Determine the [X, Y] coordinate at the center of the cell enclosing the given text.  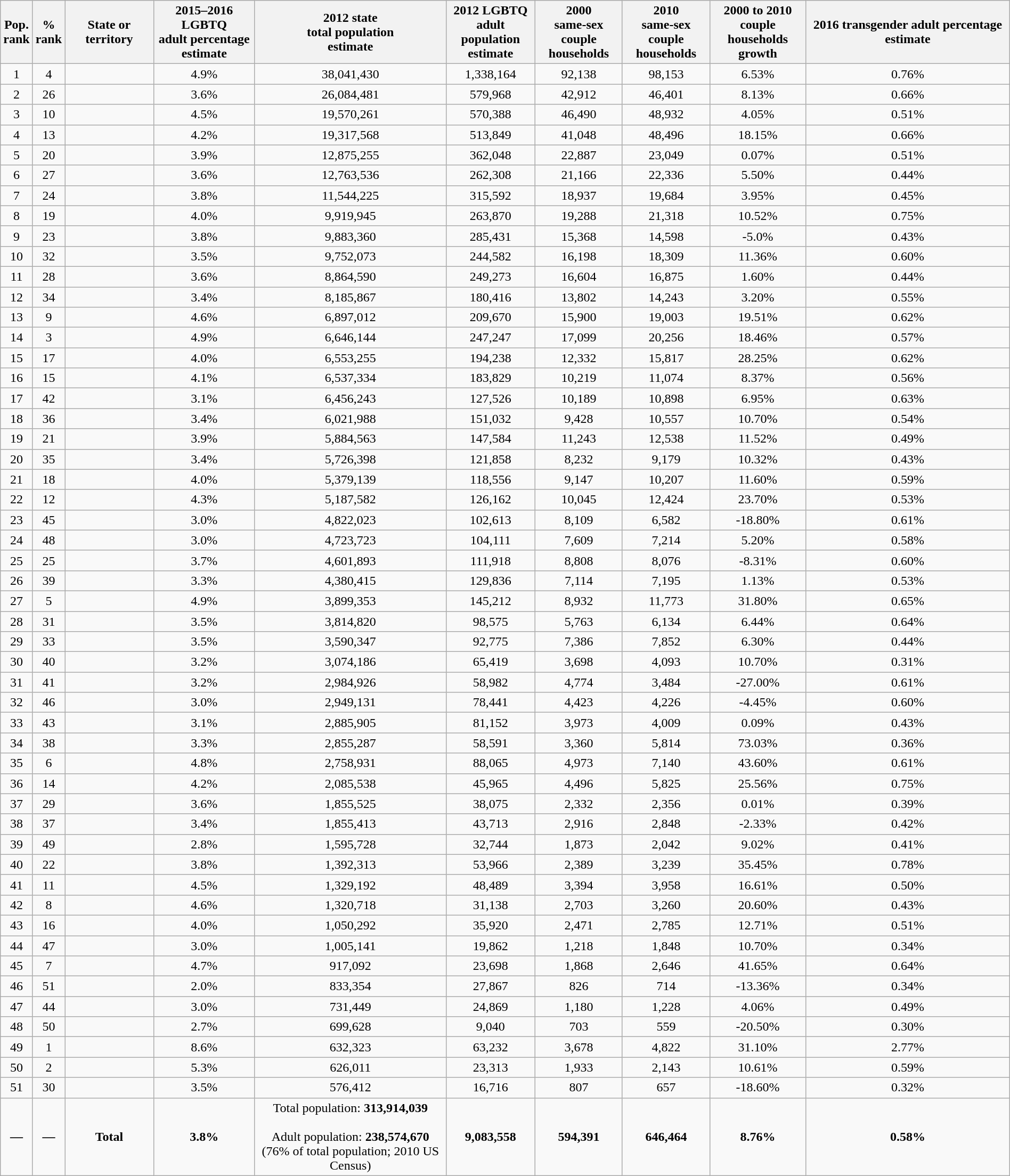
1,005,141 [351, 945]
Total [110, 1137]
9,752,073 [351, 256]
1,868 [579, 966]
4,973 [579, 763]
19,862 [490, 945]
11.36% [757, 256]
263,870 [490, 216]
35,920 [490, 925]
2015–2016 LGBTQadult percentageestimate [204, 32]
46,490 [579, 115]
6,021,988 [351, 419]
0.01% [757, 804]
127,526 [490, 398]
4,009 [666, 723]
48,932 [666, 115]
16,875 [666, 276]
2,471 [579, 925]
10,898 [666, 398]
8.13% [757, 94]
26,084,481 [351, 94]
4,093 [666, 662]
6,537,334 [351, 378]
10,219 [579, 378]
98,153 [666, 74]
12,424 [666, 500]
9,919,945 [351, 216]
4,822 [666, 1047]
0.63% [908, 398]
3,484 [666, 682]
9,883,360 [351, 236]
6.95% [757, 398]
731,449 [351, 1007]
194,238 [490, 358]
594,391 [579, 1137]
917,092 [351, 966]
5.3% [204, 1067]
15,817 [666, 358]
23,049 [666, 155]
10.61% [757, 1067]
8,808 [579, 560]
0.56% [908, 378]
0.65% [908, 601]
118,556 [490, 479]
43,713 [490, 824]
1,320,718 [351, 905]
111,918 [490, 560]
1,180 [579, 1007]
5,884,563 [351, 439]
104,111 [490, 540]
2,646 [666, 966]
126,162 [490, 500]
3,814,820 [351, 622]
58,982 [490, 682]
0.31% [908, 662]
-4.45% [757, 703]
2.7% [204, 1027]
8,076 [666, 560]
11,544,225 [351, 195]
23,313 [490, 1067]
73.03% [757, 743]
0.36% [908, 743]
1,218 [579, 945]
2012 statetotal populationestimate [351, 32]
-18.80% [757, 520]
2010same-sex couplehouseholds [666, 32]
3.95% [757, 195]
3,958 [666, 885]
6,646,144 [351, 338]
19,288 [579, 216]
10,189 [579, 398]
714 [666, 986]
833,354 [351, 986]
92,775 [490, 642]
657 [666, 1088]
626,011 [351, 1067]
6,897,012 [351, 317]
7,195 [666, 581]
315,592 [490, 195]
12,875,255 [351, 155]
2,949,131 [351, 703]
4.7% [204, 966]
559 [666, 1027]
2012 LGBTQadult populationestimate [490, 32]
121,858 [490, 459]
0.55% [908, 297]
7,140 [666, 763]
1,933 [579, 1067]
2,703 [579, 905]
48,496 [666, 135]
570,388 [490, 115]
646,464 [666, 1137]
2,389 [579, 864]
18,309 [666, 256]
0.50% [908, 885]
5.20% [757, 540]
7,114 [579, 581]
209,670 [490, 317]
2,885,905 [351, 723]
10.32% [757, 459]
10,557 [666, 419]
Pop.rank [17, 32]
25.56% [757, 783]
8.6% [204, 1047]
4,423 [579, 703]
1,228 [666, 1007]
703 [579, 1027]
362,048 [490, 155]
129,836 [490, 581]
183,829 [490, 378]
53,966 [490, 864]
5,814 [666, 743]
2,758,931 [351, 763]
285,431 [490, 236]
1,595,728 [351, 844]
1,848 [666, 945]
11.60% [757, 479]
8.37% [757, 378]
32,744 [490, 844]
513,849 [490, 135]
9.02% [757, 844]
5,763 [579, 622]
2000 to 2010couple householdsgrowth [757, 32]
24,869 [490, 1007]
102,613 [490, 520]
21,318 [666, 216]
31.80% [757, 601]
4.05% [757, 115]
23.70% [757, 500]
6.30% [757, 642]
2,356 [666, 804]
145,212 [490, 601]
18.46% [757, 338]
11,074 [666, 378]
4,601,893 [351, 560]
3,698 [579, 662]
19,570,261 [351, 115]
8,109 [579, 520]
576,412 [351, 1088]
4,496 [579, 783]
1.13% [757, 581]
0.54% [908, 419]
-13.36% [757, 986]
19,684 [666, 195]
17,099 [579, 338]
48,489 [490, 885]
%rank [48, 32]
3,899,353 [351, 601]
9,147 [579, 479]
43.60% [757, 763]
2,143 [666, 1067]
2.77% [908, 1047]
7,609 [579, 540]
20,256 [666, 338]
2000same-sex couplehouseholds [579, 32]
88,065 [490, 763]
8.76% [757, 1137]
65,419 [490, 662]
15,900 [579, 317]
35.45% [757, 864]
2,042 [666, 844]
699,628 [351, 1027]
9,428 [579, 419]
10.52% [757, 216]
0.41% [908, 844]
3,239 [666, 864]
State or territory [110, 32]
9,083,558 [490, 1137]
4.3% [204, 500]
1,050,292 [351, 925]
28.25% [757, 358]
11,773 [666, 601]
1.60% [757, 276]
10,207 [666, 479]
3,590,347 [351, 642]
1,855,413 [351, 824]
13,802 [579, 297]
6.44% [757, 622]
19,003 [666, 317]
41.65% [757, 966]
23,698 [490, 966]
147,584 [490, 439]
41,048 [579, 135]
5,187,582 [351, 500]
3,360 [579, 743]
11.52% [757, 439]
-5.0% [757, 236]
2.8% [204, 844]
7,386 [579, 642]
4,774 [579, 682]
3,678 [579, 1047]
7,852 [666, 642]
0.42% [908, 824]
0.39% [908, 804]
4.8% [204, 763]
2,855,287 [351, 743]
0.78% [908, 864]
38,041,430 [351, 74]
9,179 [666, 459]
632,323 [351, 1047]
19,317,568 [351, 135]
27,867 [490, 986]
0.30% [908, 1027]
8,185,867 [351, 297]
2.0% [204, 986]
4,723,723 [351, 540]
1,855,525 [351, 804]
3,394 [579, 885]
16,604 [579, 276]
4.1% [204, 378]
6,582 [666, 520]
14,598 [666, 236]
12,538 [666, 439]
-2.33% [757, 824]
249,273 [490, 276]
-27.00% [757, 682]
262,308 [490, 175]
20.60% [757, 905]
-8.31% [757, 560]
15,368 [579, 236]
579,968 [490, 94]
63,232 [490, 1047]
38,075 [490, 804]
81,152 [490, 723]
78,441 [490, 703]
247,247 [490, 338]
4,822,023 [351, 520]
8,864,590 [351, 276]
16,716 [490, 1088]
8,232 [579, 459]
2,984,926 [351, 682]
31.10% [757, 1047]
0.09% [757, 723]
1,873 [579, 844]
58,591 [490, 743]
92,138 [579, 74]
42,912 [579, 94]
12,763,536 [351, 175]
6,553,255 [351, 358]
16,198 [579, 256]
0.32% [908, 1088]
3,074,186 [351, 662]
98,575 [490, 622]
0.45% [908, 195]
31,138 [490, 905]
5,726,398 [351, 459]
2,085,538 [351, 783]
2,916 [579, 824]
5,825 [666, 783]
21,166 [579, 175]
9,040 [490, 1027]
0.76% [908, 74]
22,336 [666, 175]
12.71% [757, 925]
3.20% [757, 297]
12,332 [579, 358]
3.7% [204, 560]
16.61% [757, 885]
5,379,139 [351, 479]
2016 transgender adult percentage estimate [908, 32]
11,243 [579, 439]
2,332 [579, 804]
826 [579, 986]
5.50% [757, 175]
2,848 [666, 824]
8,932 [579, 601]
22,887 [579, 155]
14,243 [666, 297]
6,456,243 [351, 398]
807 [579, 1088]
180,416 [490, 297]
3,973 [579, 723]
4,380,415 [351, 581]
-20.50% [757, 1027]
4,226 [666, 703]
6.53% [757, 74]
45,965 [490, 783]
0.07% [757, 155]
6,134 [666, 622]
18,937 [579, 195]
0.57% [908, 338]
2,785 [666, 925]
1,338,164 [490, 74]
7,214 [666, 540]
-18.60% [757, 1088]
19.51% [757, 317]
1,329,192 [351, 885]
3,260 [666, 905]
4.06% [757, 1007]
151,032 [490, 419]
10,045 [579, 500]
46,401 [666, 94]
Total population: 313,914,039Adult population: 238,574,670(76% of total population; 2010 US Census) [351, 1137]
18.15% [757, 135]
1,392,313 [351, 864]
244,582 [490, 256]
